Return [X, Y] of the center of cell containing provided text 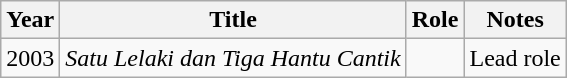
Notes [515, 20]
Role [435, 20]
Year [30, 20]
Lead role [515, 58]
2003 [30, 58]
Title [233, 20]
Satu Lelaki dan Tiga Hantu Cantik [233, 58]
